Find where the given text appears and provide that cell's center as [X, Y] coordinate. 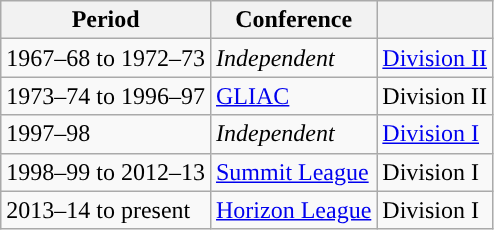
1973–74 to 1996–97 [106, 96]
2013–14 to present [106, 210]
1997–98 [106, 134]
1998–99 to 2012–13 [106, 172]
Conference [293, 20]
Summit League [293, 172]
GLIAC [293, 96]
1967–68 to 1972–73 [106, 58]
Period [106, 20]
Horizon League [293, 210]
